Pinpoint the cell where the given text exists, returning its (X, Y) midpoint coordinate. 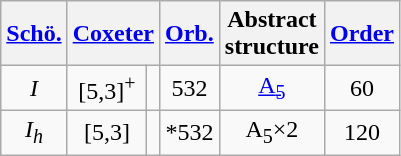
*532 (190, 132)
[5,3] (106, 132)
Schö. (34, 34)
Abstractstructure (272, 34)
Order (362, 34)
[5,3]+ (106, 88)
I (34, 88)
Coxeter (113, 34)
Orb. (190, 34)
A5×2 (272, 132)
120 (362, 132)
532 (190, 88)
Ih (34, 132)
A5 (272, 88)
60 (362, 88)
